Find where the given text appears and provide that cell's center as (X, Y) coordinate. 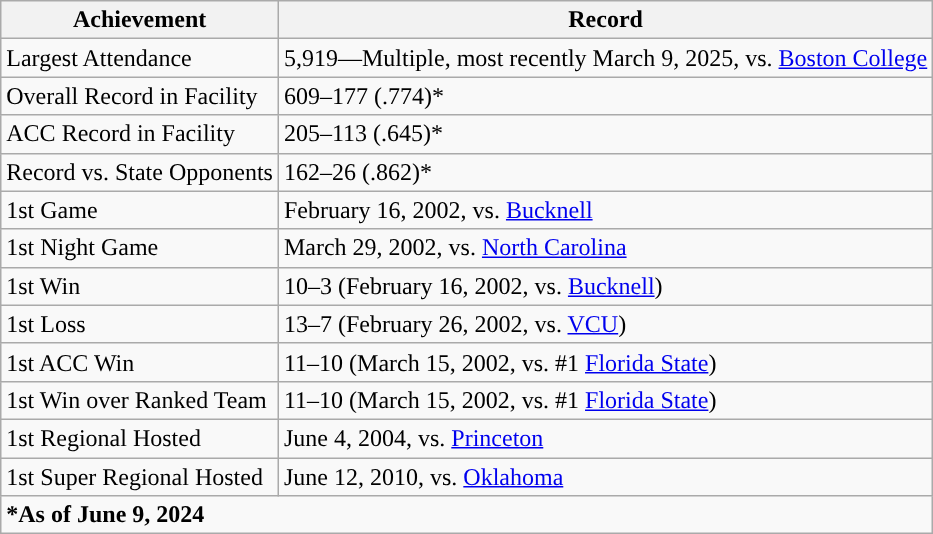
13–7 (February 26, 2002, vs. VCU) (605, 324)
1st ACC Win (140, 362)
1st Win (140, 286)
1st Win over Ranked Team (140, 400)
10–3 (February 16, 2002, vs. Bucknell) (605, 286)
Largest Attendance (140, 58)
5,919—Multiple, most recently March 9, 2025, vs. Boston College (605, 58)
1st Loss (140, 324)
1st Night Game (140, 248)
Record (605, 20)
Overall Record in Facility (140, 96)
June 4, 2004, vs. Princeton (605, 438)
1st Regional Hosted (140, 438)
205–113 (.645)* (605, 134)
June 12, 2010, vs. Oklahoma (605, 477)
1st Super Regional Hosted (140, 477)
Record vs. State Opponents (140, 172)
ACC Record in Facility (140, 134)
1st Game (140, 210)
February 16, 2002, vs. Bucknell (605, 210)
*As of June 9, 2024 (467, 515)
Achievement (140, 20)
March 29, 2002, vs. North Carolina (605, 248)
609–177 (.774)* (605, 96)
162–26 (.862)* (605, 172)
